Identify which cell holds the provided text, then report its [X, Y] central coordinate. 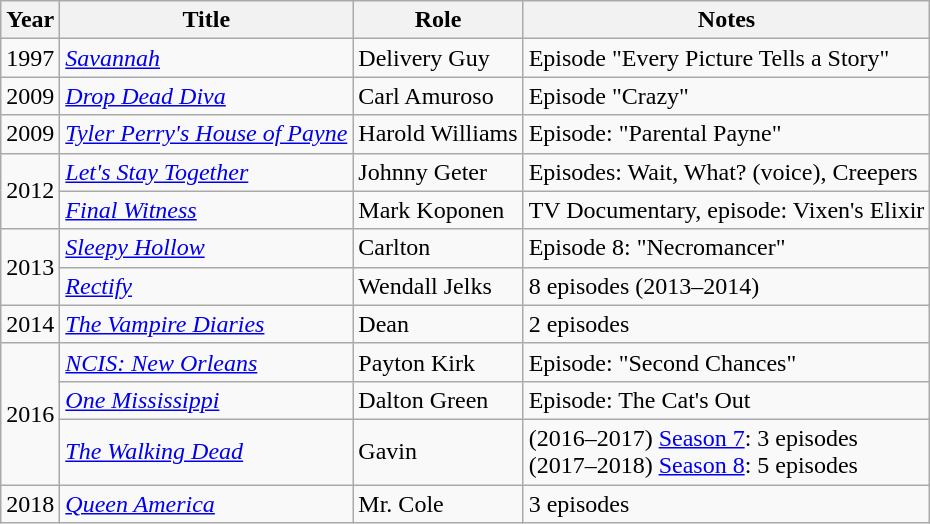
2 episodes [726, 324]
Dalton Green [438, 400]
2018 [30, 503]
Sleepy Hollow [206, 248]
Title [206, 20]
Episode: "Parental Payne" [726, 134]
TV Documentary, episode: Vixen's Elixir [726, 210]
Tyler Perry's House of Payne [206, 134]
Payton Kirk [438, 362]
Savannah [206, 58]
NCIS: New Orleans [206, 362]
2013 [30, 267]
Drop Dead Diva [206, 96]
Dean [438, 324]
Notes [726, 20]
Episodes: Wait, What? (voice), Creepers [726, 172]
Episode: The Cat's Out [726, 400]
Carl Amuroso [438, 96]
Delivery Guy [438, 58]
2012 [30, 191]
Rectify [206, 286]
Episode: "Second Chances" [726, 362]
8 episodes (2013–2014) [726, 286]
3 episodes [726, 503]
Queen America [206, 503]
Role [438, 20]
(2016–2017) Season 7: 3 episodes(2017–2018) Season 8: 5 episodes [726, 452]
Carlton [438, 248]
The Walking Dead [206, 452]
Mark Koponen [438, 210]
Episode "Crazy" [726, 96]
2016 [30, 414]
Let's Stay Together [206, 172]
Mr. Cole [438, 503]
Episode "Every Picture Tells a Story" [726, 58]
2014 [30, 324]
Year [30, 20]
1997 [30, 58]
Wendall Jelks [438, 286]
Harold Williams [438, 134]
Episode 8: "Necromancer" [726, 248]
Final Witness [206, 210]
Johnny Geter [438, 172]
One Mississippi [206, 400]
Gavin [438, 452]
The Vampire Diaries [206, 324]
